Return [x, y] of the center of cell containing provided text 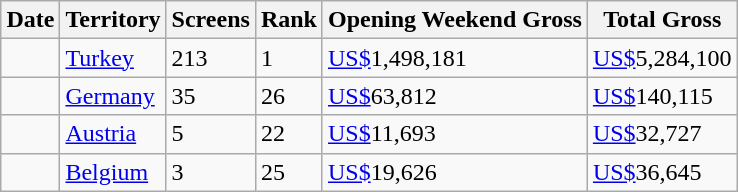
22 [288, 134]
US$11,693 [454, 134]
US$5,284,100 [662, 58]
Germany [113, 96]
Screens [210, 20]
Territory [113, 20]
Total Gross [662, 20]
Rank [288, 20]
Opening Weekend Gross [454, 20]
35 [210, 96]
25 [288, 172]
US$1,498,181 [454, 58]
Date [30, 20]
US$36,645 [662, 172]
Austria [113, 134]
US$63,812 [454, 96]
1 [288, 58]
213 [210, 58]
3 [210, 172]
US$140,115 [662, 96]
26 [288, 96]
Turkey [113, 58]
Belgium [113, 172]
US$19,626 [454, 172]
US$32,727 [662, 134]
5 [210, 134]
